Output the [X, Y] coordinate of the center of the cell containing the given text.  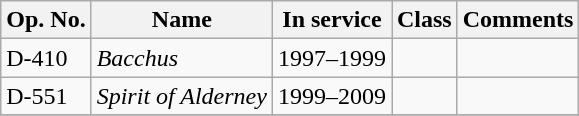
Name [182, 20]
In service [332, 20]
Spirit of Alderney [182, 96]
1997–1999 [332, 58]
Class [425, 20]
D-551 [46, 96]
Op. No. [46, 20]
1999–2009 [332, 96]
Comments [518, 20]
D-410 [46, 58]
Bacchus [182, 58]
